Identify which cell holds the provided text, then report its [X, Y] central coordinate. 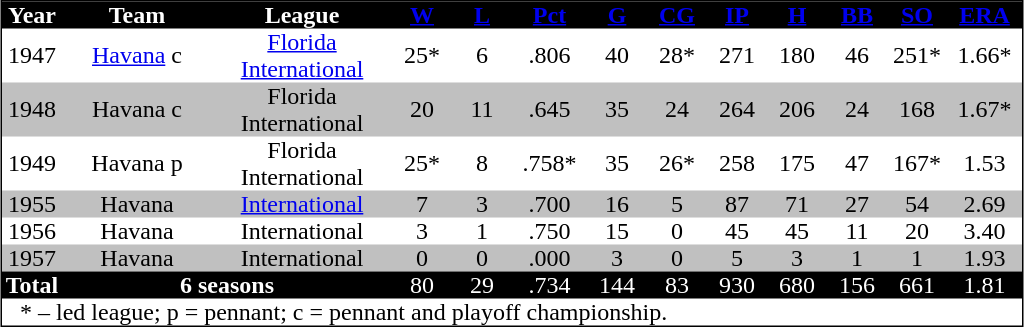
175 [797, 163]
1957 [32, 258]
1.53 [984, 163]
Pct [550, 16]
* – led league; p = pennant; c = pennant and playoff championship. [512, 312]
1.67* [984, 109]
3.40 [984, 232]
16 [617, 204]
L [482, 16]
27 [857, 204]
47 [857, 163]
930 [737, 286]
54 [917, 204]
83 [677, 286]
1949 [32, 163]
168 [917, 109]
71 [797, 204]
1.66* [984, 55]
680 [797, 286]
H [797, 16]
1947 [32, 55]
1948 [32, 109]
271 [737, 55]
7 [422, 204]
2.69 [984, 204]
G [617, 16]
.806 [550, 55]
Year [32, 16]
40 [617, 55]
156 [857, 286]
1956 [32, 232]
.734 [550, 286]
Team [137, 16]
180 [797, 55]
6 [482, 55]
.750 [550, 232]
167* [917, 163]
League [302, 16]
.000 [550, 258]
258 [737, 163]
Total [32, 286]
15 [617, 232]
251* [917, 55]
206 [797, 109]
SO [917, 16]
Havana p [137, 163]
BB [857, 16]
.700 [550, 204]
8 [482, 163]
.645 [550, 109]
IP [737, 16]
661 [917, 286]
28* [677, 55]
W [422, 16]
6 seasons [227, 286]
264 [737, 109]
46 [857, 55]
CG [677, 16]
26* [677, 163]
29 [482, 286]
87 [737, 204]
1955 [32, 204]
1.93 [984, 258]
.758* [550, 163]
80 [422, 286]
144 [617, 286]
1.81 [984, 286]
ERA [984, 16]
